Locate the cell with the specified text and output its [X, Y] center coordinate. 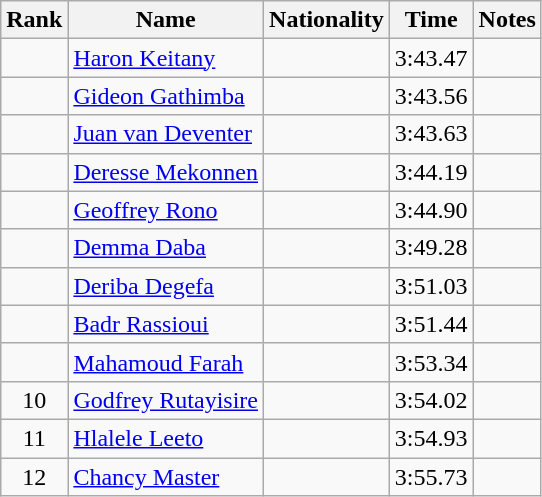
Chancy Master [166, 477]
3:43.63 [431, 134]
11 [34, 438]
3:44.19 [431, 172]
3:53.34 [431, 362]
Hlalele Leeto [166, 438]
3:43.47 [431, 58]
3:51.03 [431, 286]
3:49.28 [431, 248]
Nationality [327, 20]
3:54.93 [431, 438]
Juan van Deventer [166, 134]
Notes [507, 20]
12 [34, 477]
3:54.02 [431, 400]
10 [34, 400]
Gideon Gathimba [166, 96]
Deriba Degefa [166, 286]
Rank [34, 20]
3:43.56 [431, 96]
Mahamoud Farah [166, 362]
3:55.73 [431, 477]
Demma Daba [166, 248]
Haron Keitany [166, 58]
Godfrey Rutayisire [166, 400]
Deresse Mekonnen [166, 172]
Badr Rassioui [166, 324]
Geoffrey Rono [166, 210]
Name [166, 20]
3:51.44 [431, 324]
Time [431, 20]
3:44.90 [431, 210]
